Detect which cell encompasses the target text, then output its (x, y) center coordinate. 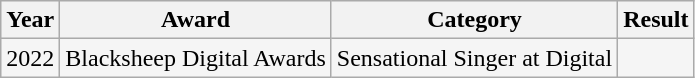
2022 (30, 58)
Year (30, 20)
Award (196, 20)
Blacksheep Digital Awards (196, 58)
Category (474, 20)
Result (656, 20)
Sensational Singer at Digital (474, 58)
